Find where the given text appears and provide that cell's center as (X, Y) coordinate. 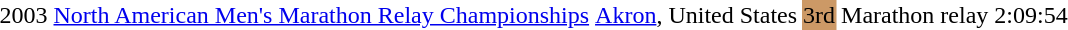
Marathon relay (915, 15)
Akron, United States (696, 15)
3rd (820, 15)
North American Men's Marathon Relay Championships (322, 15)
